For the text-containing cell, return its midpoint in (x, y) coordinate format. 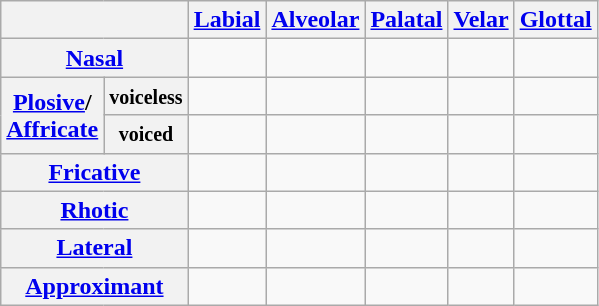
Glottal (556, 20)
voiceless (146, 96)
Plosive/Affricate (52, 115)
Velar (481, 20)
voiced (146, 134)
Alveolar (316, 20)
Approximant (94, 286)
Nasal (94, 58)
Lateral (94, 248)
Palatal (406, 20)
Labial (227, 20)
Fricative (94, 172)
Rhotic (94, 210)
